Capture the cell that displays the provided text and extract its (X, Y) central coordinate. 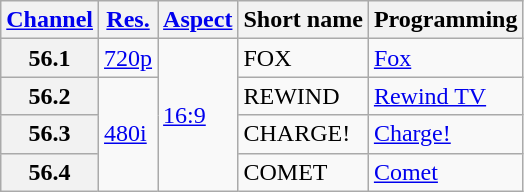
56.4 (50, 172)
Rewind TV (446, 96)
56.2 (50, 96)
Comet (446, 172)
FOX (303, 58)
Short name (303, 20)
COMET (303, 172)
480i (128, 134)
REWIND (303, 96)
Channel (50, 20)
16:9 (198, 115)
56.1 (50, 58)
CHARGE! (303, 134)
Charge! (446, 134)
720p (128, 58)
Res. (128, 20)
56.3 (50, 134)
Programming (446, 20)
Fox (446, 58)
Aspect (198, 20)
